Return [x, y] of the center of cell containing provided text 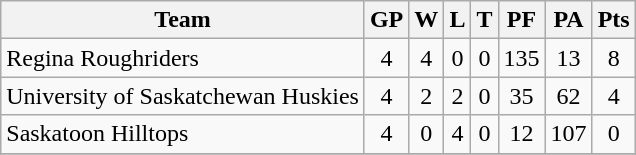
Saskatoon Hilltops [183, 134]
Pts [614, 20]
T [484, 20]
PA [568, 20]
GP [386, 20]
13 [568, 58]
12 [522, 134]
35 [522, 96]
University of Saskatchewan Huskies [183, 96]
PF [522, 20]
Team [183, 20]
L [458, 20]
62 [568, 96]
Regina Roughriders [183, 58]
8 [614, 58]
135 [522, 58]
107 [568, 134]
W [426, 20]
